From the cell containing the given text, extract its center point as [x, y] coordinate. 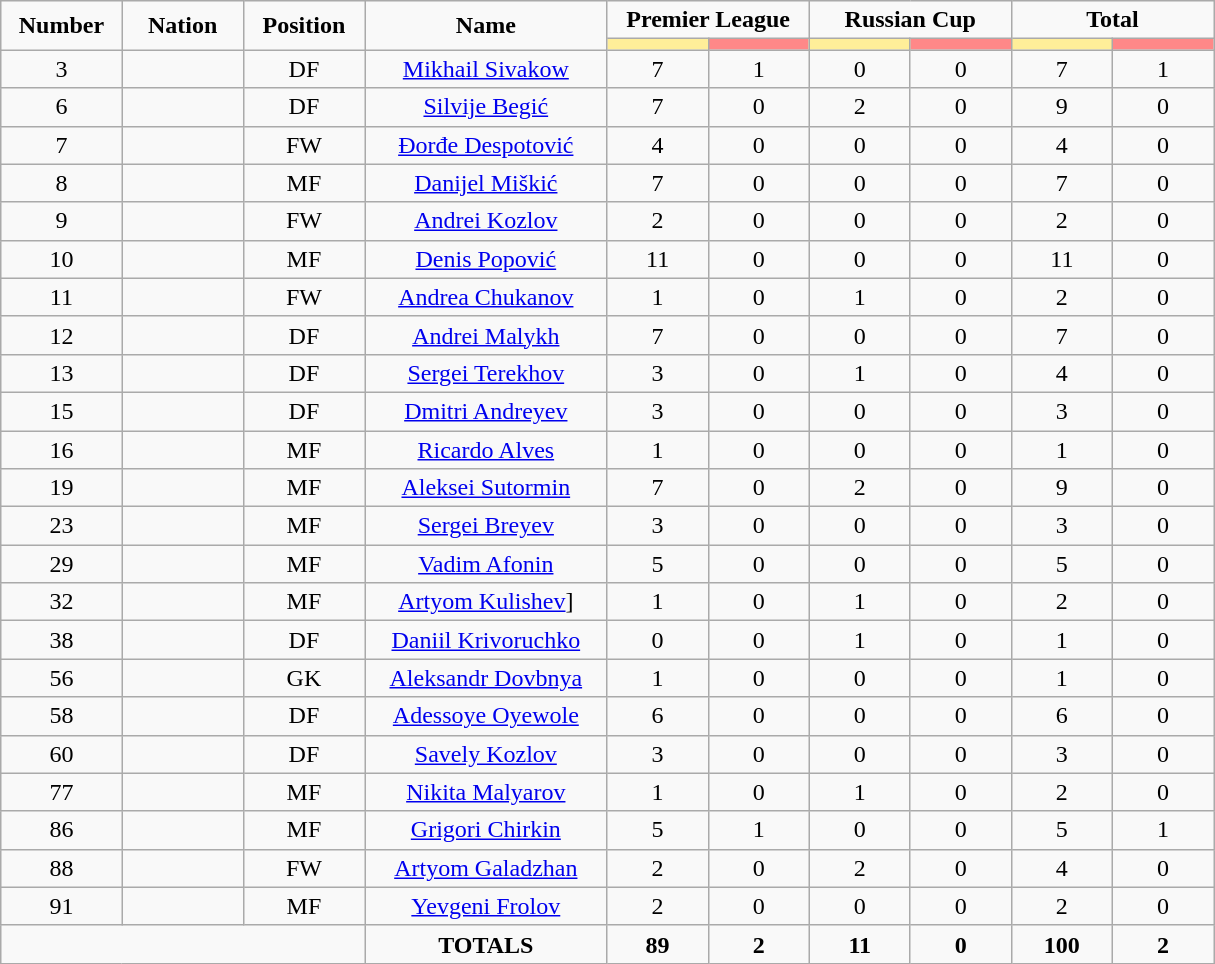
Daniil Krivoruchko [486, 640]
Mikhail Sivakow [486, 69]
Andrei Kozlov [486, 221]
12 [62, 335]
Artyom Kulishev] [486, 602]
Adessoye Oyewole [486, 716]
86 [62, 830]
Nikita Malyarov [486, 792]
Vadim Afonin [486, 564]
19 [62, 488]
8 [62, 183]
15 [62, 411]
Dmitri Andreyev [486, 411]
23 [62, 526]
77 [62, 792]
Andrei Malykh [486, 335]
Number [62, 26]
Aleksei Sutormin [486, 488]
60 [62, 754]
13 [62, 373]
Silvije Begić [486, 107]
10 [62, 259]
91 [62, 906]
56 [62, 678]
89 [658, 944]
Artyom Galadzhan [486, 868]
38 [62, 640]
Sergei Breyev [486, 526]
Nation [182, 26]
32 [62, 602]
Denis Popović [486, 259]
Aleksandr Dovbnya [486, 678]
Ricardo Alves [486, 449]
Grigori Chirkin [486, 830]
Savely Kozlov [486, 754]
Đorđe Despotović [486, 145]
16 [62, 449]
Name [486, 26]
Yevgeni Frolov [486, 906]
TOTALS [486, 944]
Andrea Chukanov [486, 297]
Premier League [708, 20]
88 [62, 868]
58 [62, 716]
Total [1112, 20]
GK [304, 678]
Russian Cup [910, 20]
Danijel Miškić [486, 183]
29 [62, 564]
100 [1062, 944]
Sergei Terekhov [486, 373]
Position [304, 26]
